Determine the (X, Y) coordinate at the center of the cell enclosing the given text.  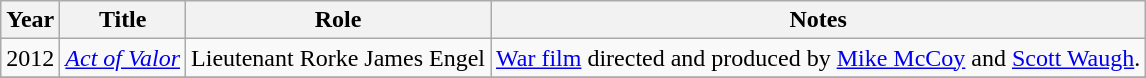
Role (338, 20)
Lieutenant Rorke James Engel (338, 58)
Title (123, 20)
Notes (818, 20)
Act of Valor (123, 58)
War film directed and produced by Mike McCoy and Scott Waugh. (818, 58)
Year (30, 20)
2012 (30, 58)
